Pinpoint the cell where the given text exists, returning its (X, Y) midpoint coordinate. 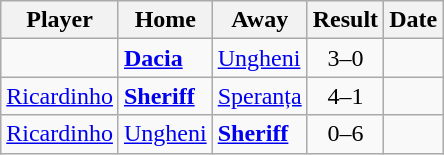
4–1 (345, 96)
Date (414, 20)
0–6 (345, 134)
Player (60, 20)
Dacia (165, 58)
Speranța (260, 96)
Home (165, 20)
Away (260, 20)
Result (345, 20)
3–0 (345, 58)
